Locate the cell with the specified text and output its [X, Y] center coordinate. 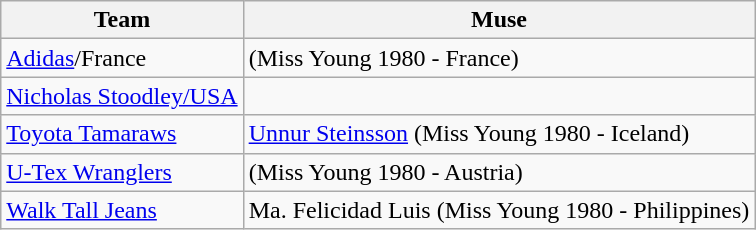
(Miss Young 1980 - France) [499, 58]
(Miss Young 1980 - Austria) [499, 172]
Adidas/France [122, 58]
Muse [499, 20]
U-Tex Wranglers [122, 172]
Toyota Tamaraws [122, 134]
Team [122, 20]
Walk Tall Jeans [122, 210]
Nicholas Stoodley/USA [122, 96]
Ma. Felicidad Luis (Miss Young 1980 - Philippines) [499, 210]
Unnur Steinsson (Miss Young 1980 - Iceland) [499, 134]
